Find where the given text appears and provide that cell's center as (X, Y) coordinate. 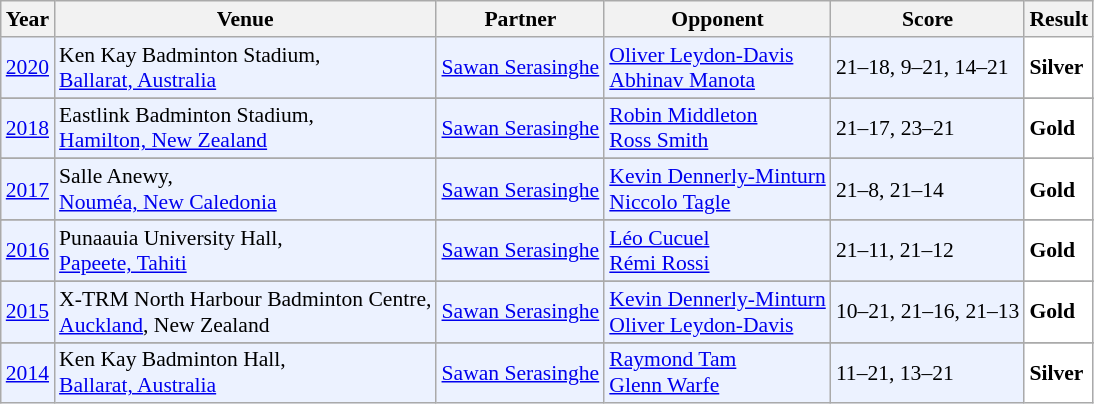
Kevin Dennerly-Minturn Oliver Leydon-Davis (718, 312)
2015 (28, 312)
Oliver Leydon-Davis Abhinav Manota (718, 68)
Léo Cucuel Rémi Rossi (718, 250)
Robin Middleton Ross Smith (718, 128)
11–21, 13–21 (928, 372)
21–17, 23–21 (928, 128)
21–18, 9–21, 14–21 (928, 68)
Score (928, 19)
Raymond Tam Glenn Warfe (718, 372)
Salle Anewy,Nouméa, New Caledonia (245, 190)
2018 (28, 128)
21–11, 21–12 (928, 250)
Kevin Dennerly-Minturn Niccolo Tagle (718, 190)
Opponent (718, 19)
2014 (28, 372)
2017 (28, 190)
Venue (245, 19)
Punaauia University Hall,Papeete, Tahiti (245, 250)
X-TRM North Harbour Badminton Centre,Auckland, New Zealand (245, 312)
Partner (520, 19)
10–21, 21–16, 21–13 (928, 312)
Eastlink Badminton Stadium,Hamilton, New Zealand (245, 128)
2016 (28, 250)
21–8, 21–14 (928, 190)
Ken Kay Badminton Stadium,Ballarat, Australia (245, 68)
2020 (28, 68)
Ken Kay Badminton Hall,Ballarat, Australia (245, 372)
Result (1058, 19)
Year (28, 19)
